Detect which cell encompasses the target text, then output its [X, Y] center coordinate. 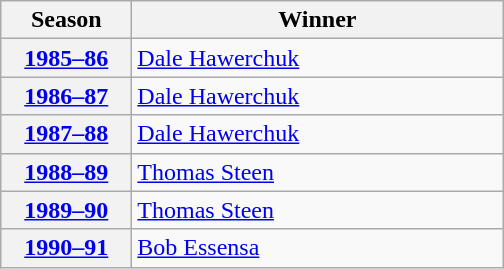
Winner [318, 20]
1985–86 [66, 58]
1988–89 [66, 172]
1986–87 [66, 96]
1987–88 [66, 134]
1990–91 [66, 248]
1989–90 [66, 210]
Season [66, 20]
Bob Essensa [318, 248]
